Search for the cell housing the specified text and yield its [X, Y] center coordinate. 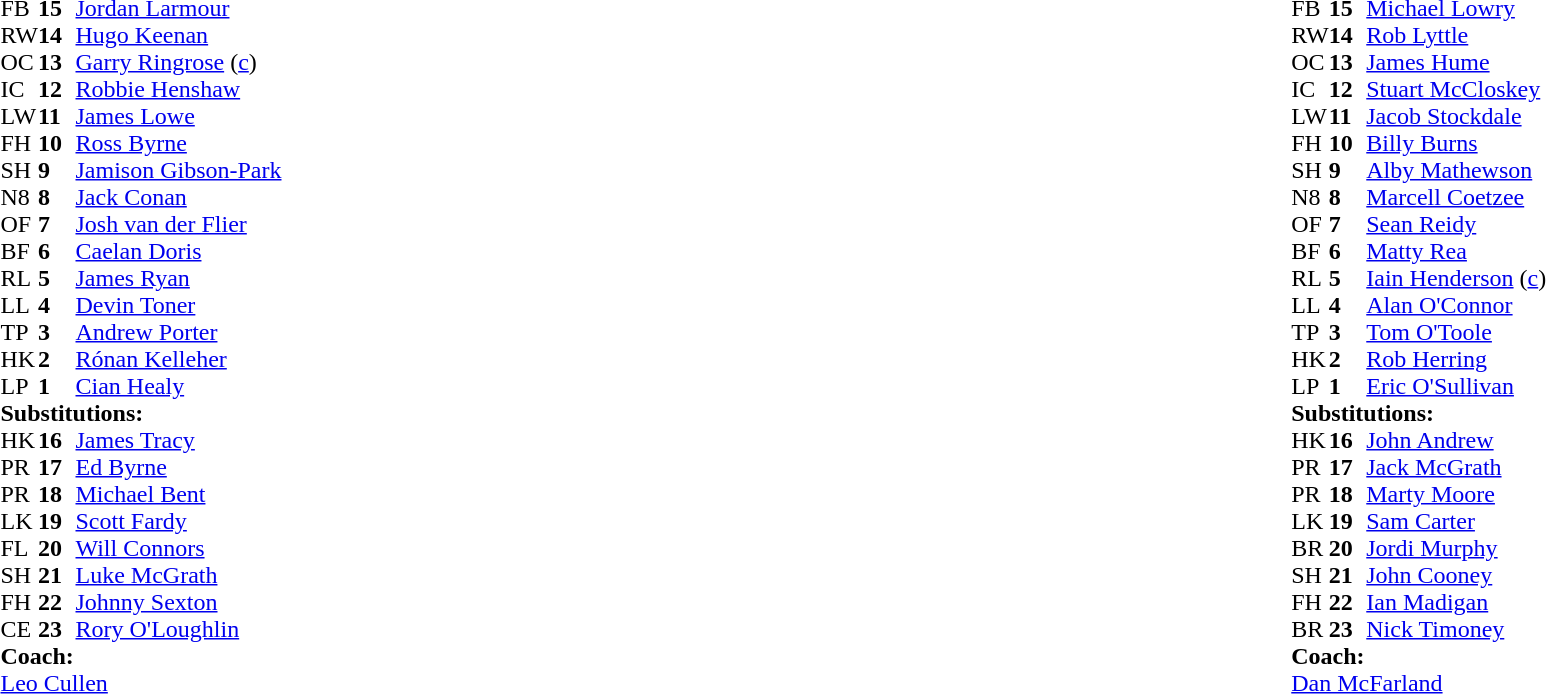
Michael Bent [179, 494]
Scott Fardy [179, 522]
James Tracy [179, 440]
Sean Reidy [1456, 224]
Garry Ringrose (c) [179, 62]
Eric O'Sullivan [1456, 386]
Rónan Kelleher [179, 360]
Sam Carter [1456, 522]
Devin Toner [179, 306]
Matty Rea [1456, 252]
Josh van der Flier [179, 224]
Ed Byrne [179, 468]
Marty Moore [1456, 494]
Will Connors [179, 548]
Ian Madigan [1456, 602]
James Lowe [179, 116]
Cian Healy [179, 386]
Alby Mathewson [1456, 170]
Rory O'Loughlin [179, 630]
Jack McGrath [1456, 468]
Rob Lyttle [1456, 36]
CE [19, 630]
Robbie Henshaw [179, 90]
FL [19, 548]
James Ryan [179, 278]
Tom O'Toole [1456, 332]
Luke McGrath [179, 576]
Alan O'Connor [1456, 306]
Marcell Coetzee [1456, 198]
Ross Byrne [179, 144]
John Cooney [1456, 576]
James Hume [1456, 62]
Andrew Porter [179, 332]
Caelan Doris [179, 252]
Iain Henderson (c) [1456, 278]
Jordi Murphy [1456, 548]
Johnny Sexton [179, 602]
Jack Conan [179, 198]
Nick Timoney [1456, 630]
Billy Burns [1456, 144]
Jamison Gibson-Park [179, 170]
Stuart McCloskey [1456, 90]
Jacob Stockdale [1456, 116]
John Andrew [1456, 440]
Hugo Keenan [179, 36]
Rob Herring [1456, 360]
